Return (X, Y) of the center of cell containing provided text 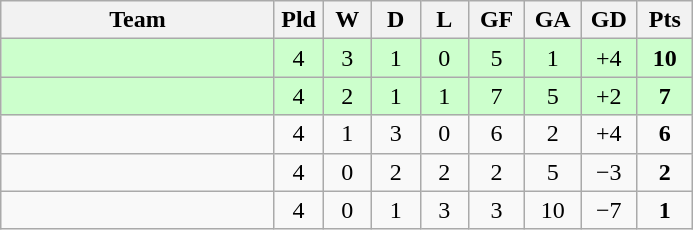
D (396, 20)
Pts (665, 20)
GD (609, 20)
Team (138, 20)
+2 (609, 96)
GF (497, 20)
−3 (609, 172)
W (348, 20)
GA (553, 20)
L (444, 20)
−7 (609, 210)
Pld (298, 20)
